For the text-containing cell, return its midpoint in (X, Y) coordinate format. 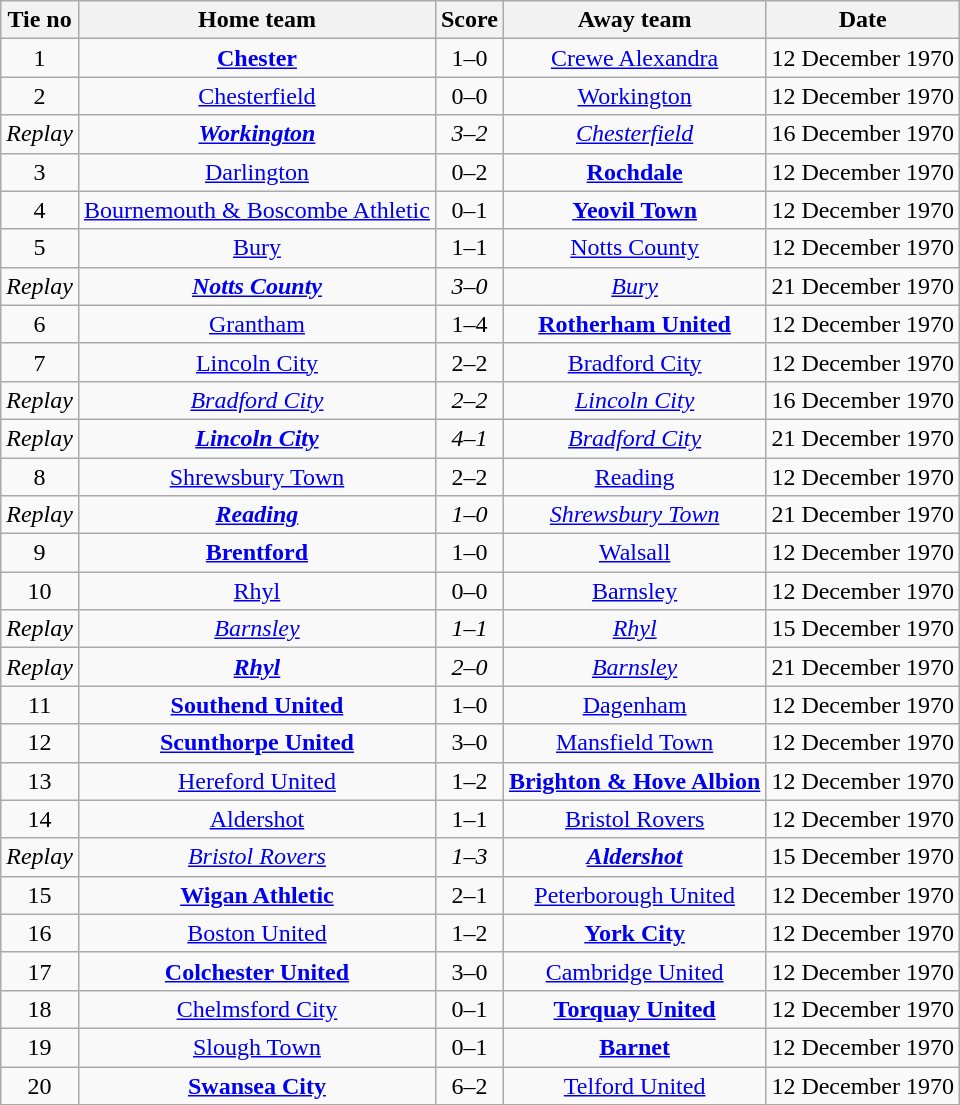
1–4 (469, 324)
12 (40, 743)
Tie no (40, 20)
5 (40, 248)
Mansfield Town (634, 743)
Score (469, 20)
Colchester United (256, 971)
20 (40, 1085)
17 (40, 971)
Bournemouth & Boscombe Athletic (256, 210)
Darlington (256, 172)
11 (40, 705)
Brighton & Hove Albion (634, 781)
Torquay United (634, 1009)
Scunthorpe United (256, 743)
16 (40, 933)
Boston United (256, 933)
10 (40, 591)
Chester (256, 58)
Yeovil Town (634, 210)
York City (634, 933)
Chelmsford City (256, 1009)
13 (40, 781)
14 (40, 819)
Barnet (634, 1047)
8 (40, 477)
9 (40, 553)
19 (40, 1047)
Cambridge United (634, 971)
Brentford (256, 553)
2 (40, 96)
4–1 (469, 438)
Crewe Alexandra (634, 58)
Walsall (634, 553)
1–3 (469, 857)
3 (40, 172)
3–2 (469, 134)
Peterborough United (634, 895)
2–0 (469, 667)
6–2 (469, 1085)
Away team (634, 20)
6 (40, 324)
Wigan Athletic (256, 895)
15 (40, 895)
Slough Town (256, 1047)
Swansea City (256, 1085)
1 (40, 58)
Telford United (634, 1085)
Rochdale (634, 172)
Southend United (256, 705)
Home team (256, 20)
2–1 (469, 895)
Dagenham (634, 705)
Date (863, 20)
Hereford United (256, 781)
Grantham (256, 324)
0–2 (469, 172)
Rotherham United (634, 324)
4 (40, 210)
7 (40, 362)
18 (40, 1009)
